Locate the cell with the specified text and output its (x, y) center coordinate. 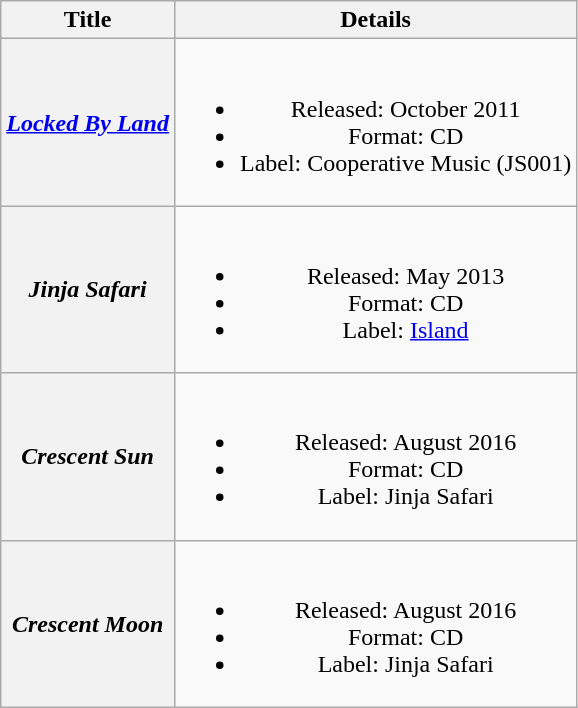
Crescent Moon (88, 624)
Released: May 2013Format: CDLabel: Island (375, 290)
Crescent Sun (88, 456)
Locked By Land (88, 122)
Title (88, 20)
Details (375, 20)
Released: October 2011Format: CDLabel: Cooperative Music (JS001) (375, 122)
Jinja Safari (88, 290)
